Find where the given text appears and provide that cell's center as (X, Y) coordinate. 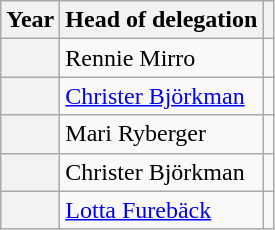
Head of delegation (162, 20)
Mari Ryberger (162, 134)
Rennie Mirro (162, 58)
Lotta Furebäck (162, 210)
Year (30, 20)
